Detect which cell encompasses the target text, then output its (x, y) center coordinate. 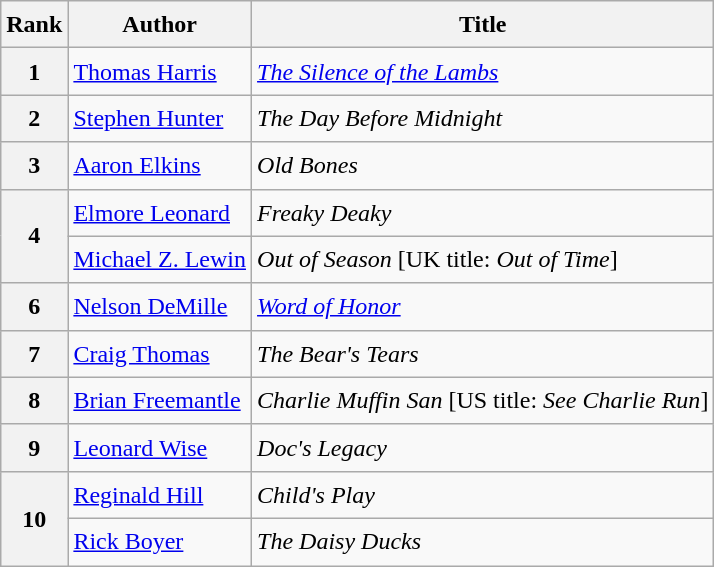
Brian Freemantle (160, 400)
Leonard Wise (160, 448)
Doc's Legacy (483, 448)
8 (34, 400)
Word of Honor (483, 306)
Reginald Hill (160, 494)
10 (34, 518)
Craig Thomas (160, 354)
Charlie Muffin San [US title: See Charlie Run] (483, 400)
The Daisy Ducks (483, 542)
Out of Season [UK title: Out of Time] (483, 260)
Thomas Harris (160, 72)
Rank (34, 24)
Aaron Elkins (160, 166)
6 (34, 306)
7 (34, 354)
3 (34, 166)
Freaky Deaky (483, 212)
The Silence of the Lambs (483, 72)
Old Bones (483, 166)
Rick Boyer (160, 542)
Michael Z. Lewin (160, 260)
Nelson DeMille (160, 306)
Elmore Leonard (160, 212)
The Day Before Midnight (483, 118)
Author (160, 24)
Child's Play (483, 494)
9 (34, 448)
Title (483, 24)
1 (34, 72)
The Bear's Tears (483, 354)
2 (34, 118)
4 (34, 236)
Stephen Hunter (160, 118)
